Output the (X, Y) coordinate of the center of the cell containing the given text.  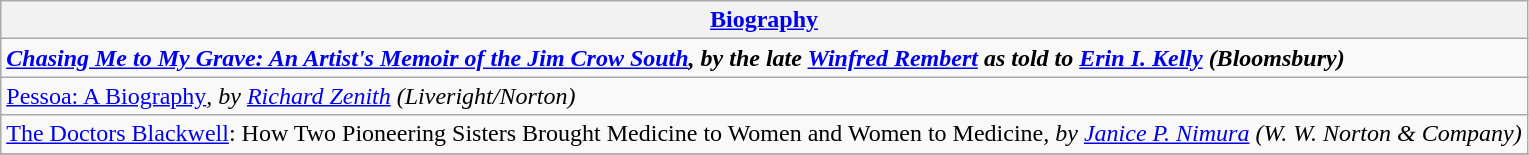
The Doctors Blackwell: How Two Pioneering Sisters Brought Medicine to Women and Women to Medicine, by Janice P. Nimura (W. W. Norton & Company) (764, 134)
Chasing Me to My Grave: An Artist's Memoir of the Jim Crow South, by the late Winfred Rembert as told to Erin I. Kelly (Bloomsbury) (764, 58)
Pessoa: A Biography, by Richard Zenith (Liveright/Norton) (764, 96)
Biography (764, 20)
